Capture the cell that displays the provided text and extract its [x, y] central coordinate. 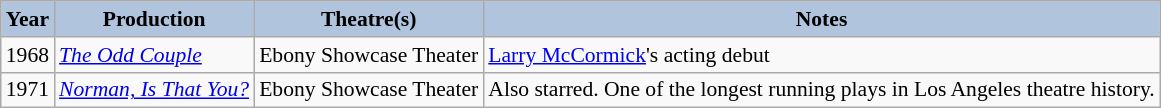
1968 [28, 55]
Notes [822, 19]
Norman, Is That You? [154, 90]
Year [28, 19]
The Odd Couple [154, 55]
Production [154, 19]
Also starred. One of the longest running plays in Los Angeles theatre history. [822, 90]
Theatre(s) [368, 19]
1971 [28, 90]
Larry McCormick's acting debut [822, 55]
